Search for the cell housing the specified text and yield its (X, Y) center coordinate. 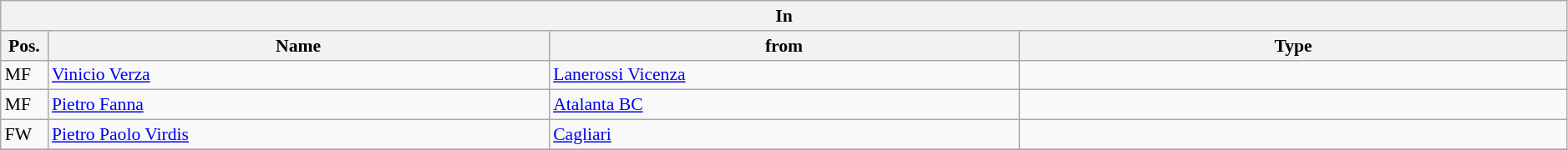
Lanerossi Vicenza (784, 75)
Pos. (24, 46)
Cagliari (784, 135)
Pietro Paolo Virdis (298, 135)
Type (1293, 46)
Atalanta BC (784, 105)
Pietro Fanna (298, 105)
from (784, 46)
Name (298, 46)
In (784, 16)
Vinicio Verza (298, 75)
FW (24, 135)
